From the cell containing the given text, extract its center point as (X, Y) coordinate. 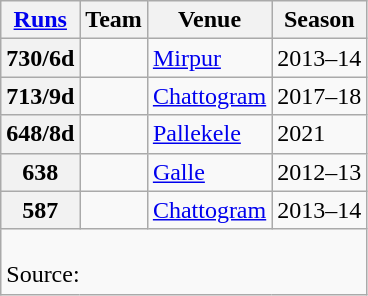
2017–18 (320, 96)
Source: (184, 262)
648/8d (40, 134)
587 (40, 210)
Pallekele (209, 134)
Runs (40, 20)
Venue (209, 20)
Galle (209, 172)
638 (40, 172)
Mirpur (209, 58)
Team (114, 20)
730/6d (40, 58)
713/9d (40, 96)
2012–13 (320, 172)
2021 (320, 134)
Season (320, 20)
